Pinpoint the cell where the given text exists, returning its [x, y] midpoint coordinate. 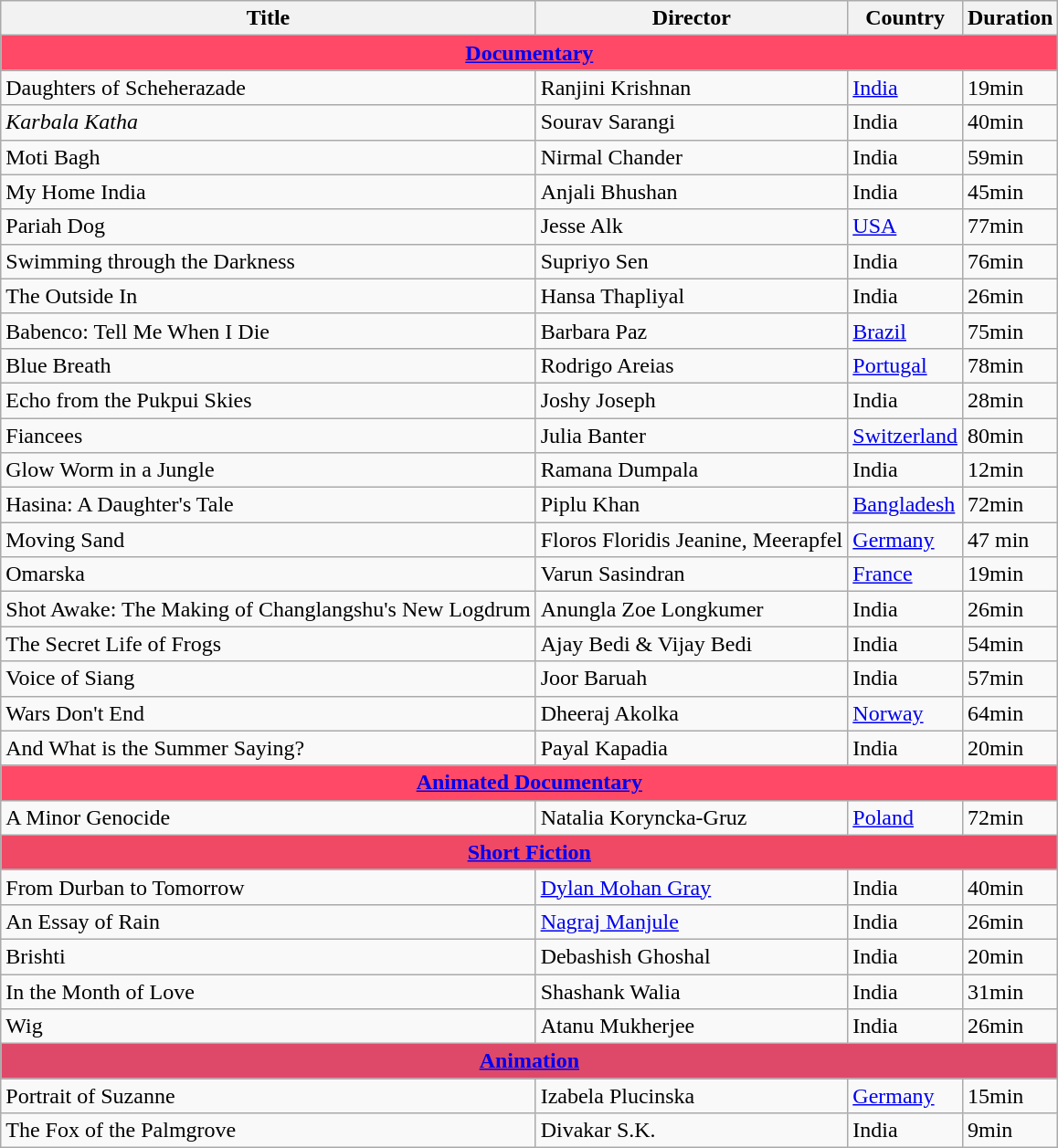
Nagraj Manjule [692, 922]
Dylan Mohan Gray [692, 887]
Hansa Thapliyal [692, 296]
77min [1010, 226]
Atanu Mukherjee [692, 1027]
USA [905, 226]
Country [905, 18]
Title [269, 18]
Portrait of Suzanne [269, 1096]
Izabela Plucinska [692, 1096]
France [905, 574]
Anungla Zoe Longkumer [692, 609]
Wig [269, 1027]
64min [1010, 713]
Debashish Ghoshal [692, 956]
The Outside In [269, 296]
Portugal [905, 365]
Joshy Joseph [692, 400]
Daughters of Scheherazade [269, 88]
Blue Breath [269, 365]
Glow Worm in a Jungle [269, 470]
9min [1010, 1131]
75min [1010, 331]
Swimming through the Darkness [269, 261]
Bangladesh [905, 505]
The Fox of the Palmgrove [269, 1131]
Varun Sasindran [692, 574]
Payal Kapadia [692, 748]
Jesse Alk [692, 226]
Fiancees [269, 436]
Ranjini Krishnan [692, 88]
Shot Awake: The Making of Changlangshu's New Logdrum [269, 609]
Divakar S.K. [692, 1131]
Echo from the Pukpui Skies [269, 400]
47 min [1010, 540]
Karbala Katha [269, 122]
80min [1010, 436]
Piplu Khan [692, 505]
45min [1010, 192]
Poland [905, 817]
An Essay of Rain [269, 922]
Shashank Walia [692, 991]
And What is the Summer Saying? [269, 748]
28min [1010, 400]
Babenco: Tell Me When I Die [269, 331]
Norway [905, 713]
Moving Sand [269, 540]
My Home India [269, 192]
15min [1010, 1096]
Moti Bagh [269, 157]
Director [692, 18]
Animation [530, 1061]
Joor Baruah [692, 679]
Anjali Bhushan [692, 192]
78min [1010, 365]
Switzerland [905, 436]
A Minor Genocide [269, 817]
57min [1010, 679]
Omarska [269, 574]
31min [1010, 991]
Animated Documentary [530, 783]
From Durban to Tomorrow [269, 887]
Supriyo Sen [692, 261]
Brishti [269, 956]
54min [1010, 644]
Duration [1010, 18]
Floros Floridis Jeanine, Meerapfel [692, 540]
76min [1010, 261]
Dheeraj Akolka [692, 713]
Rodrigo Areias [692, 365]
Natalia Koryncka-Gruz [692, 817]
The Secret Life of Frogs [269, 644]
Nirmal Chander [692, 157]
Ajay Bedi & Vijay Bedi [692, 644]
Brazil [905, 331]
12min [1010, 470]
Sourav Sarangi [692, 122]
Hasina: A Daughter's Tale [269, 505]
Voice of Siang [269, 679]
Wars Don't End [269, 713]
Pariah Dog [269, 226]
Documentary [530, 53]
Short Fiction [530, 852]
Ramana Dumpala [692, 470]
59min [1010, 157]
In the Month of Love [269, 991]
Barbara Paz [692, 331]
Julia Banter [692, 436]
